Extract the [X, Y] coordinate from the center of the cell holding the provided text.  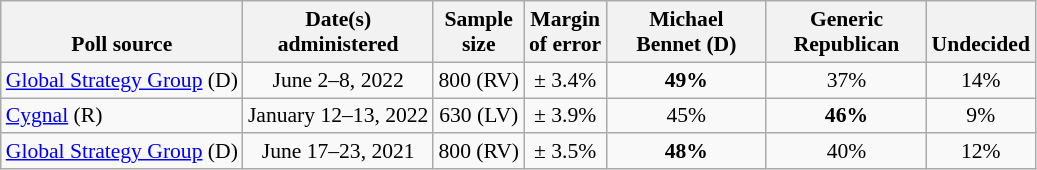
49% [686, 80]
Samplesize [478, 32]
9% [981, 116]
37% [846, 80]
MichaelBennet (D) [686, 32]
± 3.9% [565, 116]
GenericRepublican [846, 32]
June 2–8, 2022 [338, 80]
Date(s)administered [338, 32]
Undecided [981, 32]
12% [981, 152]
48% [686, 152]
± 3.4% [565, 80]
630 (LV) [478, 116]
45% [686, 116]
Cygnal (R) [122, 116]
14% [981, 80]
40% [846, 152]
± 3.5% [565, 152]
January 12–13, 2022 [338, 116]
Marginof error [565, 32]
46% [846, 116]
June 17–23, 2021 [338, 152]
Poll source [122, 32]
